Extract the [X, Y] coordinate from the center of the cell holding the provided text.  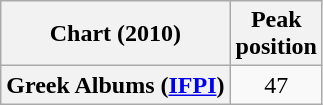
Chart (2010) [116, 34]
Peakposition [276, 34]
Greek Albums (IFPI) [116, 85]
47 [276, 85]
